Find where the given text appears and provide that cell's center as [x, y] coordinate. 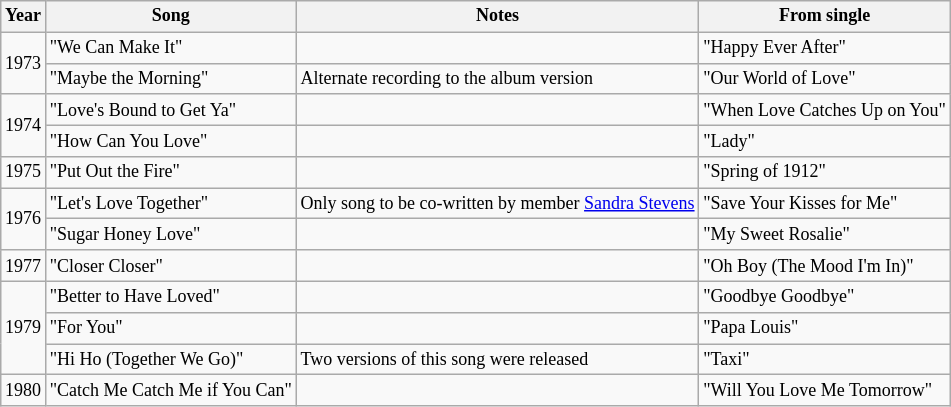
"For You" [170, 328]
Song [170, 16]
"When Love Catches Up on You" [824, 110]
Notes [498, 16]
"Goodbye Goodbye" [824, 296]
1976 [24, 219]
"Taxi" [824, 360]
1979 [24, 328]
Year [24, 16]
"Will You Love Me Tomorrow" [824, 390]
Two versions of this song were released [498, 360]
"My Sweet Rosalie" [824, 234]
"Maybe the Morning" [170, 78]
"Better to Have Loved" [170, 296]
"Catch Me Catch Me if You Can" [170, 390]
1977 [24, 266]
"Lady" [824, 140]
"Love's Bound to Get Ya" [170, 110]
1973 [24, 63]
Alternate recording to the album version [498, 78]
"How Can You Love" [170, 140]
"Papa Louis" [824, 328]
From single [824, 16]
1980 [24, 390]
1975 [24, 172]
"Happy Ever After" [824, 48]
"Spring of 1912" [824, 172]
"Let's Love Together" [170, 204]
"Save Your Kisses for Me" [824, 204]
"Our World of Love" [824, 78]
"Hi Ho (Together We Go)" [170, 360]
"Closer Closer" [170, 266]
"Oh Boy (The Mood I'm In)" [824, 266]
"We Can Make It" [170, 48]
"Sugar Honey Love" [170, 234]
1974 [24, 125]
"Put Out the Fire" [170, 172]
Only song to be co-written by member Sandra Stevens [498, 204]
